Output the [x, y] coordinate of the center of the cell containing the given text.  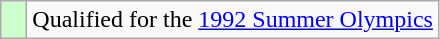
Qualified for the 1992 Summer Olympics [233, 20]
